Scan for the cell matching the given text and deliver its [X, Y] coordinate at center. 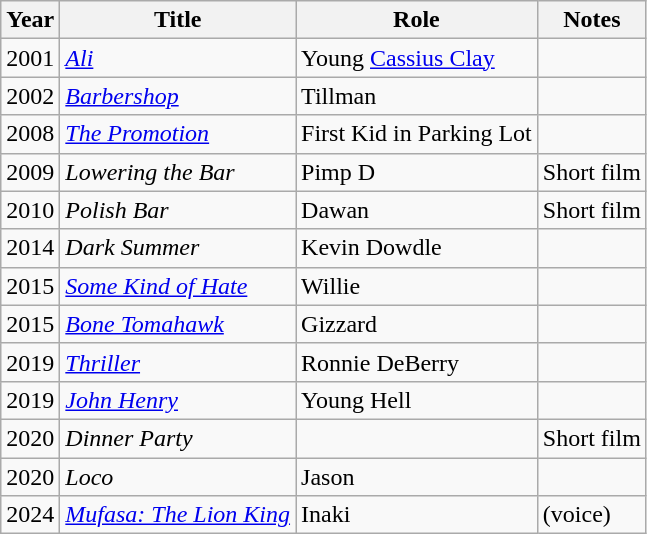
Barbershop [178, 96]
Notes [592, 20]
Title [178, 20]
2010 [30, 210]
Kevin Dowdle [417, 248]
John Henry [178, 400]
Lowering the Bar [178, 172]
2009 [30, 172]
Loco [178, 477]
Young Hell [417, 400]
2002 [30, 96]
2014 [30, 248]
Thriller [178, 362]
Ronnie DeBerry [417, 362]
(voice) [592, 515]
The Promotion [178, 134]
2008 [30, 134]
Willie [417, 286]
Young Cassius Clay [417, 58]
Mufasa: The Lion King [178, 515]
Dawan [417, 210]
Role [417, 20]
Inaki [417, 515]
Tillman [417, 96]
Bone Tomahawk [178, 324]
Dinner Party [178, 438]
Jason [417, 477]
Polish Bar [178, 210]
Ali [178, 58]
Dark Summer [178, 248]
Some Kind of Hate [178, 286]
2001 [30, 58]
First Kid in Parking Lot [417, 134]
Gizzard [417, 324]
Year [30, 20]
Pimp D [417, 172]
2024 [30, 515]
